For the text-containing cell, return its midpoint in (X, Y) coordinate format. 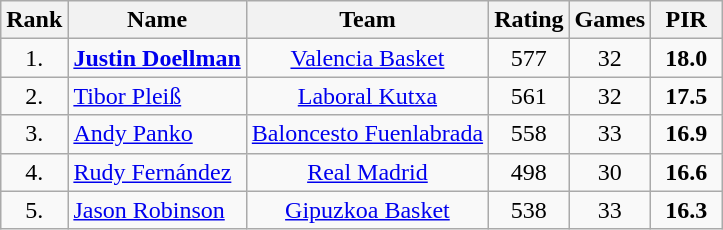
Valencia Basket (367, 58)
18.0 (686, 58)
Name (157, 20)
Justin Doellman (157, 58)
Team (367, 20)
16.9 (686, 134)
Real Madrid (367, 172)
Games (610, 20)
30 (610, 172)
3. (34, 134)
Laboral Kutxa (367, 96)
1. (34, 58)
498 (529, 172)
PIR (686, 20)
4. (34, 172)
558 (529, 134)
Tibor Pleiß (157, 96)
16.3 (686, 210)
Jason Robinson (157, 210)
Andy Panko (157, 134)
16.6 (686, 172)
577 (529, 58)
538 (529, 210)
Rating (529, 20)
5. (34, 210)
17.5 (686, 96)
Rudy Fernández (157, 172)
2. (34, 96)
Rank (34, 20)
Baloncesto Fuenlabrada (367, 134)
Gipuzkoa Basket (367, 210)
561 (529, 96)
